Provide the (X, Y) coordinate of the cell's center where the given text is located.  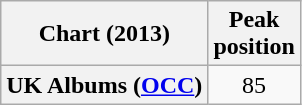
Chart (2013) (104, 34)
85 (254, 85)
Peakposition (254, 34)
UK Albums (OCC) (104, 85)
